Find where the given text appears and provide that cell's center as (X, Y) coordinate. 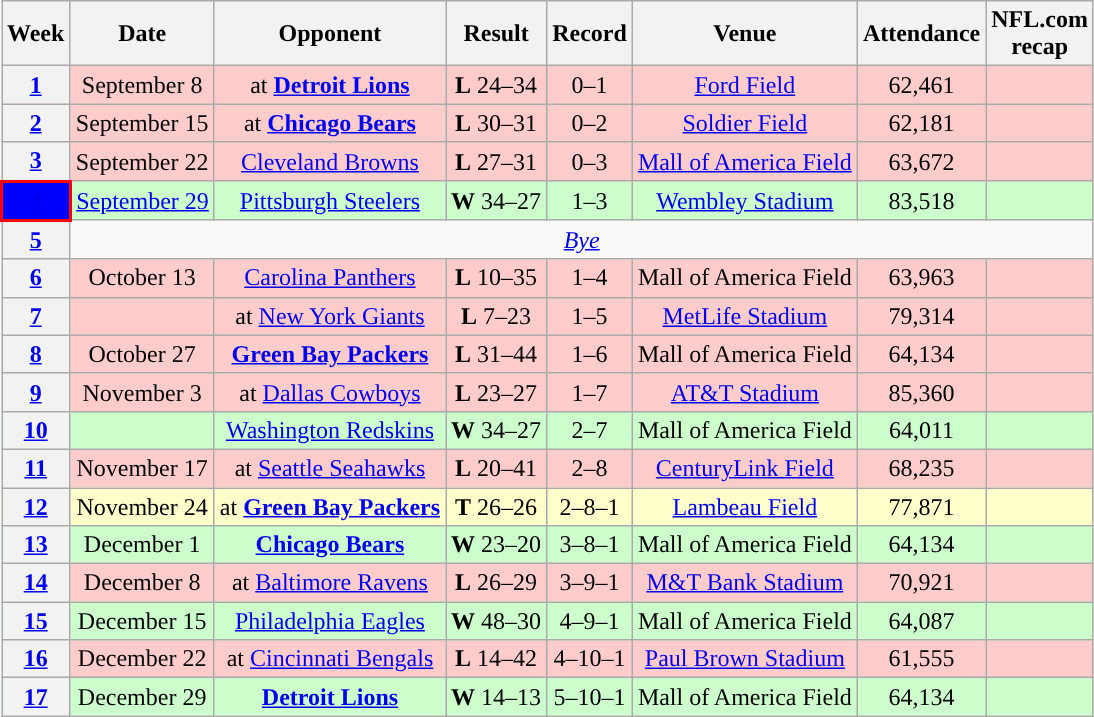
at Cincinnati Bengals (330, 659)
Week (36, 34)
5–10–1 (590, 697)
Wembley Stadium (744, 201)
December 15 (142, 621)
at Detroit Lions (330, 85)
9 (36, 392)
Carolina Panthers (330, 278)
October 27 (142, 354)
6 (36, 278)
W 48–30 (496, 621)
Opponent (330, 34)
Record (590, 34)
70,921 (921, 583)
November 3 (142, 392)
3–8–1 (590, 545)
at Seattle Seahawks (330, 468)
77,871 (921, 507)
8 (36, 354)
L 23–27 (496, 392)
Attendance (921, 34)
MetLife Stadium (744, 316)
62,461 (921, 85)
December 8 (142, 583)
Green Bay Packers (330, 354)
CenturyLink Field (744, 468)
December 22 (142, 659)
2 (36, 123)
L 20–41 (496, 468)
November 24 (142, 507)
L 14–42 (496, 659)
68,235 (921, 468)
16 (36, 659)
17 (36, 697)
L 7–23 (496, 316)
Venue (744, 34)
64,087 (921, 621)
at Dallas Cowboys (330, 392)
Lambeau Field (744, 507)
11 (36, 468)
2–7 (590, 430)
Ford Field (744, 85)
3 (36, 162)
September 22 (142, 162)
1–5 (590, 316)
7 (36, 316)
4–9–1 (590, 621)
December 29 (142, 697)
Detroit Lions (330, 697)
Date (142, 34)
Washington Redskins (330, 430)
79,314 (921, 316)
13 (36, 545)
M&T Bank Stadium (744, 583)
Result (496, 34)
83,518 (921, 201)
September 8 (142, 85)
1–4 (590, 278)
September 15 (142, 123)
L 31–44 (496, 354)
Philadelphia Eagles (330, 621)
5 (36, 240)
14 (36, 583)
4–10–1 (590, 659)
1–7 (590, 392)
AT&T Stadium (744, 392)
85,360 (921, 392)
at Chicago Bears (330, 123)
November 17 (142, 468)
L 10–35 (496, 278)
L 30–31 (496, 123)
L 26–29 (496, 583)
2–8 (590, 468)
Cleveland Browns (330, 162)
Chicago Bears (330, 545)
L 24–34 (496, 85)
1–3 (590, 201)
62,181 (921, 123)
L 27–31 (496, 162)
T 26–26 (496, 507)
at Baltimore Ravens (330, 583)
4 (36, 201)
Soldier Field (744, 123)
2–8–1 (590, 507)
61,555 (921, 659)
10 (36, 430)
1–6 (590, 354)
0–3 (590, 162)
at New York Giants (330, 316)
Bye (582, 240)
1 (36, 85)
Pittsburgh Steelers (330, 201)
W 23–20 (496, 545)
15 (36, 621)
December 1 (142, 545)
63,672 (921, 162)
October 13 (142, 278)
Paul Brown Stadium (744, 659)
September 29 (142, 201)
0–1 (590, 85)
W 14–13 (496, 697)
3–9–1 (590, 583)
NFL.comrecap (1040, 34)
64,011 (921, 430)
0–2 (590, 123)
63,963 (921, 278)
at Green Bay Packers (330, 507)
12 (36, 507)
